Extract the (X, Y) coordinate from the center of the cell holding the provided text.  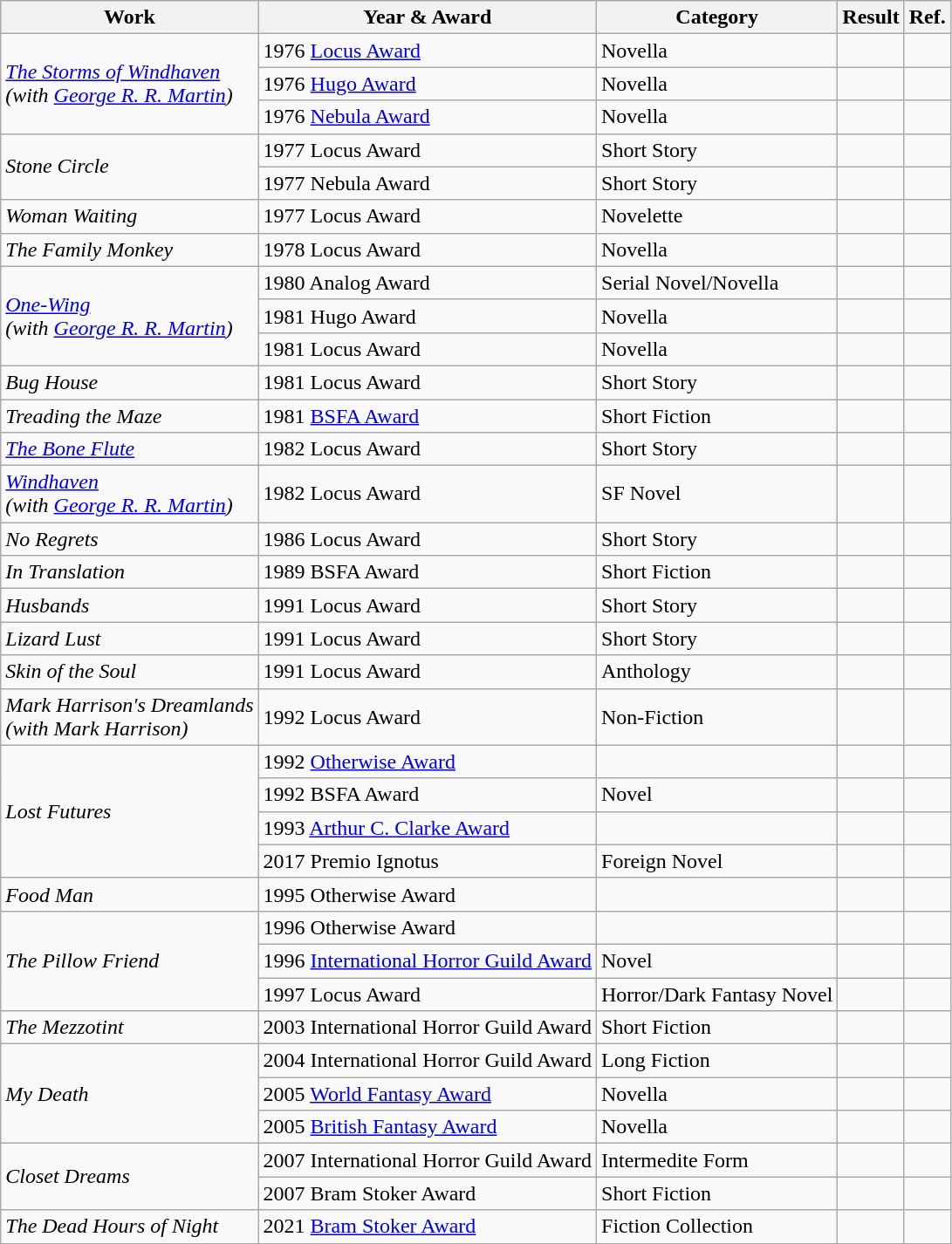
1992 Locus Award (428, 717)
1976 Locus Award (428, 51)
2017 Premio Ignotus (428, 861)
No Regrets (129, 539)
Lizard Lust (129, 639)
My Death (129, 1094)
1996 International Horror Guild Award (428, 960)
Skin of the Soul (129, 672)
Category (717, 17)
The Storms of Windhaven(with George R. R. Martin) (129, 84)
Windhaven(with George R. R. Martin) (129, 494)
2005 British Fantasy Award (428, 1127)
Anthology (717, 672)
1976 Nebula Award (428, 117)
The Bone Flute (129, 449)
Year & Award (428, 17)
Stone Circle (129, 167)
Fiction Collection (717, 1227)
2003 International Horror Guild Award (428, 1028)
2005 World Fantasy Award (428, 1094)
Husbands (129, 605)
2021 Bram Stoker Award (428, 1227)
1993 Arthur C. Clarke Award (428, 828)
Woman Waiting (129, 216)
2007 International Horror Guild Award (428, 1160)
Horror/Dark Fantasy Novel (717, 994)
Closet Dreams (129, 1177)
1986 Locus Award (428, 539)
SF Novel (717, 494)
1992 Otherwise Award (428, 762)
1989 BSFA Award (428, 572)
The Pillow Friend (129, 960)
The Dead Hours of Night (129, 1227)
Food Man (129, 894)
Long Fiction (717, 1061)
1981 BSFA Award (428, 416)
Serial Novel/Novella (717, 283)
Non-Fiction (717, 717)
One-Wing(with George R. R. Martin) (129, 316)
Treading the Maze (129, 416)
The Mezzotint (129, 1028)
The Family Monkey (129, 249)
1992 BSFA Award (428, 795)
Result (871, 17)
2007 Bram Stoker Award (428, 1193)
1996 Otherwise Award (428, 927)
1995 Otherwise Award (428, 894)
1981 Hugo Award (428, 316)
Ref. (927, 17)
Foreign Novel (717, 861)
1980 Analog Award (428, 283)
Mark Harrison's Dreamlands(with Mark Harrison) (129, 717)
1976 Hugo Award (428, 84)
1978 Locus Award (428, 249)
Bug House (129, 382)
Work (129, 17)
1997 Locus Award (428, 994)
1977 Nebula Award (428, 183)
Novelette (717, 216)
Lost Futures (129, 811)
Intermedite Form (717, 1160)
2004 International Horror Guild Award (428, 1061)
In Translation (129, 572)
